Determine the (x, y) coordinate at the center of the cell enclosing the given text.  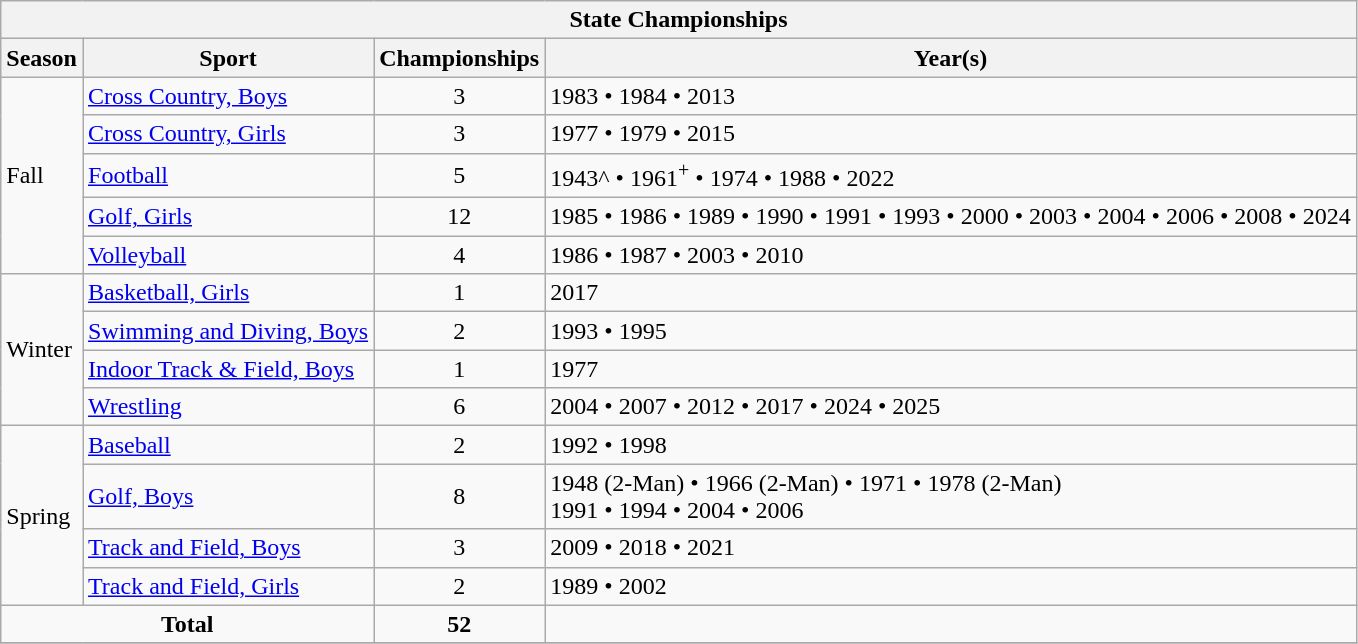
Football (228, 176)
1986 • 1987 • 2003 • 2010 (951, 255)
Cross Country, Boys (228, 96)
Golf, Boys (228, 496)
1985 • 1986 • 1989 • 1990 • 1991 • 1993 • 2000 • 2003 • 2004 • 2006 • 2008 • 2024 (951, 217)
1993 • 1995 (951, 331)
12 (460, 217)
Total (188, 624)
Baseball (228, 445)
Swimming and Diving, Boys (228, 331)
Track and Field, Boys (228, 548)
Sport (228, 58)
Wrestling (228, 407)
2004 • 2007 • 2012 • 2017 • 2024 • 2025 (951, 407)
State Championships (678, 20)
1989 • 2002 (951, 586)
Basketball, Girls (228, 293)
Track and Field, Girls (228, 586)
52 (460, 624)
Fall (42, 176)
1977 • 1979 • 2015 (951, 134)
Season (42, 58)
Spring (42, 516)
5 (460, 176)
2017 (951, 293)
1943^ • 1961+ • 1974 • 1988 • 2022 (951, 176)
2009 • 2018 • 2021 (951, 548)
1977 (951, 369)
Winter (42, 350)
6 (460, 407)
Championships (460, 58)
1992 • 1998 (951, 445)
Golf, Girls (228, 217)
4 (460, 255)
1983 • 1984 • 2013 (951, 96)
8 (460, 496)
Cross Country, Girls (228, 134)
Volleyball (228, 255)
Indoor Track & Field, Boys (228, 369)
Year(s) (951, 58)
1948 (2-Man) • 1966 (2-Man) • 1971 • 1978 (2-Man)1991 • 1994 • 2004 • 2006 (951, 496)
